Output the (X, Y) coordinate of the center of the cell containing the given text.  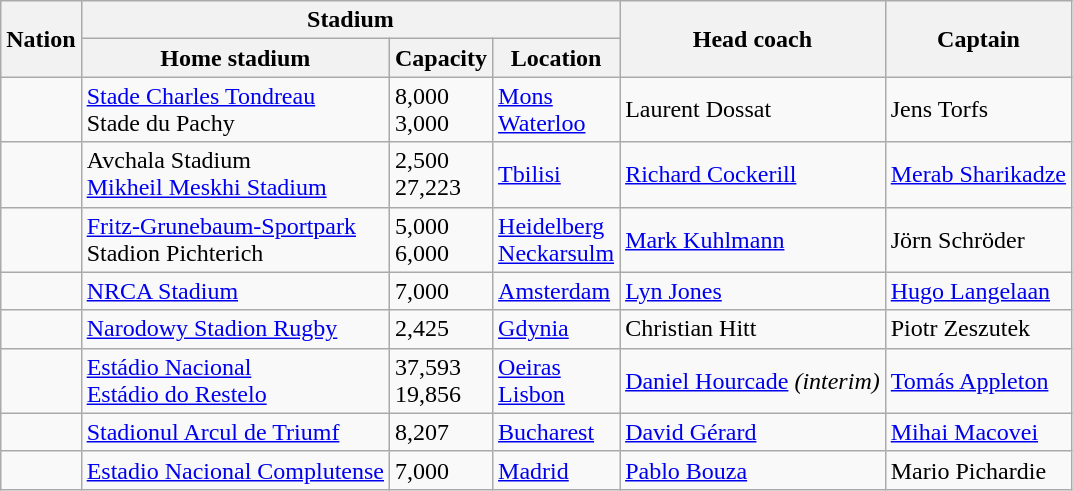
HeidelbergNeckarsulm (556, 240)
David Gérard (753, 432)
OeirasLisbon (556, 380)
Tomás Appleton (978, 380)
Piotr Zeszutek (978, 329)
Jörn Schröder (978, 240)
Estadio Nacional Complutense (235, 470)
Mario Pichardie (978, 470)
Stadium (350, 20)
Christian Hitt (753, 329)
Madrid (556, 470)
Stadionul Arcul de Triumf (235, 432)
Nation (41, 39)
Home stadium (235, 58)
8,207 (442, 432)
37,59319,856 (442, 380)
Tbilisi (556, 174)
Narodowy Stadion Rugby (235, 329)
Head coach (753, 39)
Lyn Jones (753, 291)
Stade Charles TondreauStade du Pachy (235, 110)
Captain (978, 39)
Merab Sharikadze (978, 174)
Estádio NacionalEstádio do Restelo (235, 380)
NRCA Stadium (235, 291)
Gdynia (556, 329)
MonsWaterloo (556, 110)
5,0006,000 (442, 240)
Richard Cockerill (753, 174)
Mihai Macovei (978, 432)
Laurent Dossat (753, 110)
Pablo Bouza (753, 470)
Fritz-Grunebaum-SportparkStadion Pichterich (235, 240)
8,0003,000 (442, 110)
2,50027,223 (442, 174)
Jens Torfs (978, 110)
Bucharest (556, 432)
2,425 (442, 329)
Capacity (442, 58)
Hugo Langelaan (978, 291)
Amsterdam (556, 291)
Mark Kuhlmann (753, 240)
Location (556, 58)
Avchala StadiumMikheil Meskhi Stadium (235, 174)
Daniel Hourcade (interim) (753, 380)
